Capture the cell that displays the provided text and extract its (X, Y) central coordinate. 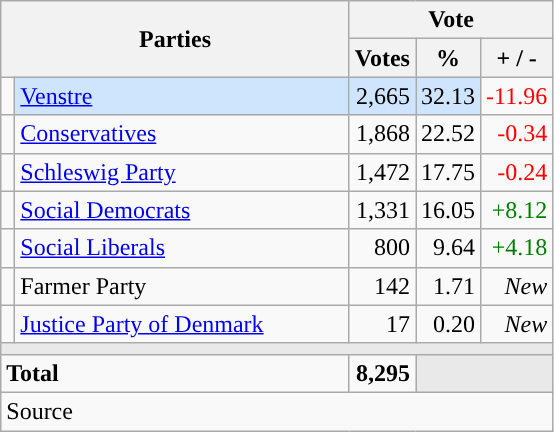
22.52 (448, 134)
Venstre (182, 96)
17 (382, 324)
17.75 (448, 172)
+4.18 (517, 248)
Vote (450, 20)
2,665 (382, 96)
-0.24 (517, 172)
Conservatives (182, 134)
-11.96 (517, 96)
8,295 (382, 373)
1,868 (382, 134)
0.20 (448, 324)
1,472 (382, 172)
1,331 (382, 210)
Votes (382, 58)
32.13 (448, 96)
Parties (176, 39)
800 (382, 248)
142 (382, 286)
Social Democrats (182, 210)
% (448, 58)
Farmer Party (182, 286)
1.71 (448, 286)
Source (277, 411)
Social Liberals (182, 248)
Total (176, 373)
Justice Party of Denmark (182, 324)
Schleswig Party (182, 172)
-0.34 (517, 134)
9.64 (448, 248)
+8.12 (517, 210)
+ / - (517, 58)
16.05 (448, 210)
